Return (x, y) of the center of cell containing provided text 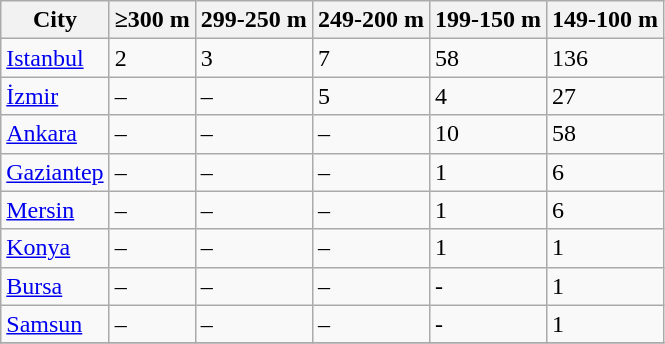
Mersin (55, 210)
3 (254, 58)
2 (152, 58)
Istanbul (55, 58)
Samsun (55, 324)
Gaziantep (55, 172)
Bursa (55, 286)
299-250 m (254, 20)
5 (370, 96)
149-100 m (604, 20)
Konya (55, 248)
4 (488, 96)
10 (488, 134)
City (55, 20)
249-200 m (370, 20)
7 (370, 58)
136 (604, 58)
Ankara (55, 134)
≥300 m (152, 20)
199-150 m (488, 20)
İzmir (55, 96)
27 (604, 96)
